Return (x, y) of the center of cell containing provided text 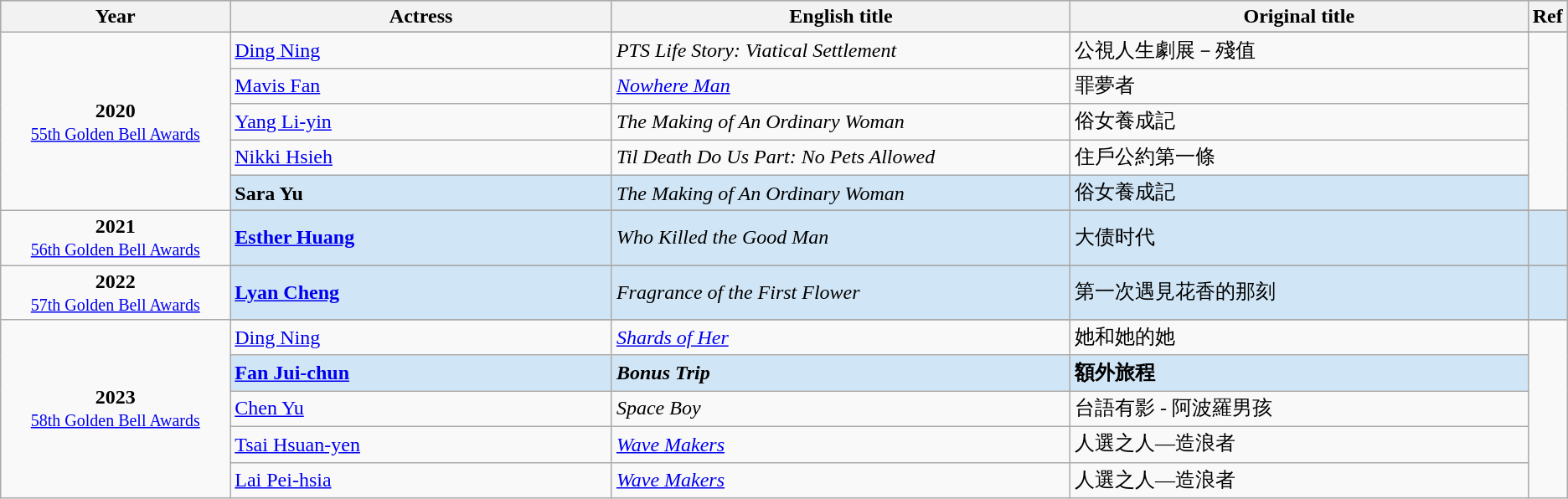
Shards of Her (841, 338)
第一次遇見花香的那刻 (1300, 293)
住戶公約第一條 (1300, 157)
額外旅程 (1300, 373)
Who Killed the Good Man (841, 238)
Nikki Hsieh (421, 157)
Actress (421, 17)
Mavis Fan (421, 85)
罪夢者 (1300, 85)
Fan Jui-chun (421, 373)
2023 58th Golden Bell Awards (116, 409)
Nowhere Man (841, 85)
English title (841, 17)
2022 57th Golden Bell Awards (116, 293)
Ref (1548, 17)
Tsai Hsuan-yen (421, 444)
PTS Life Story: Viatical Settlement (841, 50)
Fragrance of the First Flower (841, 293)
Chen Yu (421, 409)
Lai Pei-hsia (421, 481)
Esther Huang (421, 238)
2021 56th Golden Bell Awards (116, 238)
大债时代 (1300, 238)
Original title (1300, 17)
台語有影 - 阿波羅男孩 (1300, 409)
Yang Li-yin (421, 122)
Sara Yu (421, 193)
她和她的她 (1300, 338)
公視人生劇展－殘值 (1300, 50)
Year (116, 17)
Lyan Cheng (421, 293)
2020 55th Golden Bell Awards (116, 122)
Til Death Do Us Part: No Pets Allowed (841, 157)
Space Boy (841, 409)
Bonus Trip (841, 373)
